Output the [x, y] coordinate of the center of the cell containing the given text.  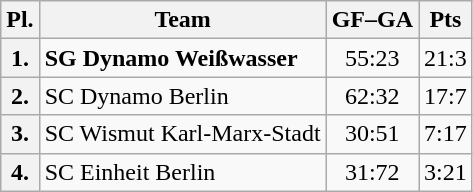
7:17 [445, 134]
4. [20, 172]
GF–GA [372, 20]
55:23 [372, 58]
SC Wismut Karl-Marx-Stadt [182, 134]
3:21 [445, 172]
1. [20, 58]
17:7 [445, 96]
31:72 [372, 172]
SC Einheit Berlin [182, 172]
3. [20, 134]
2. [20, 96]
Team [182, 20]
SC Dynamo Berlin [182, 96]
Pl. [20, 20]
SG Dynamo Weißwasser [182, 58]
21:3 [445, 58]
62:32 [372, 96]
Pts [445, 20]
30:51 [372, 134]
